Return (X, Y) of the center of cell containing provided text 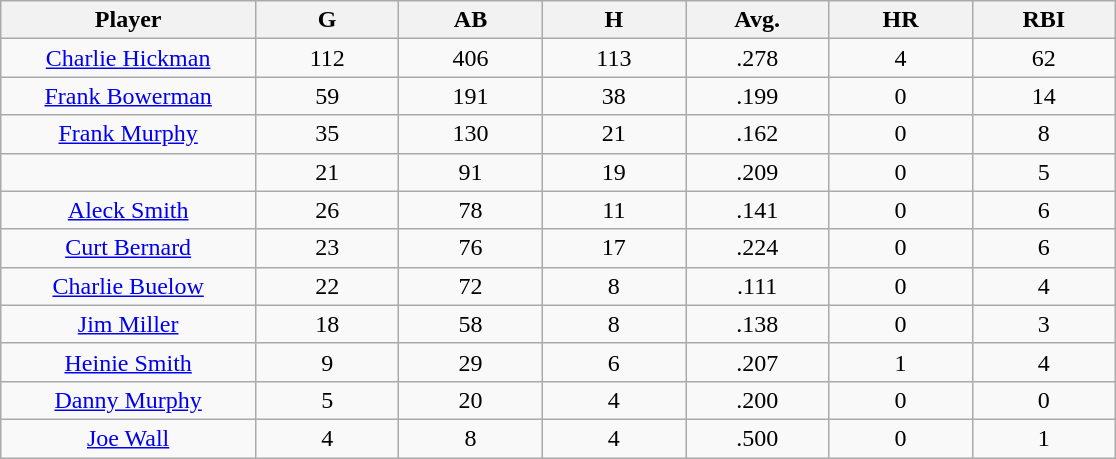
Jim Miller (128, 324)
.207 (758, 362)
76 (470, 248)
11 (614, 210)
130 (470, 134)
14 (1044, 96)
78 (470, 210)
59 (328, 96)
113 (614, 58)
91 (470, 172)
.141 (758, 210)
29 (470, 362)
AB (470, 20)
.162 (758, 134)
112 (328, 58)
Danny Murphy (128, 400)
406 (470, 58)
3 (1044, 324)
72 (470, 286)
23 (328, 248)
.138 (758, 324)
Frank Bowerman (128, 96)
Curt Bernard (128, 248)
.199 (758, 96)
18 (328, 324)
Joe Wall (128, 438)
58 (470, 324)
22 (328, 286)
20 (470, 400)
.278 (758, 58)
.200 (758, 400)
RBI (1044, 20)
19 (614, 172)
Player (128, 20)
G (328, 20)
38 (614, 96)
.111 (758, 286)
Frank Murphy (128, 134)
9 (328, 362)
HR (900, 20)
Charlie Hickman (128, 58)
.209 (758, 172)
Avg. (758, 20)
191 (470, 96)
17 (614, 248)
.500 (758, 438)
35 (328, 134)
Charlie Buelow (128, 286)
Heinie Smith (128, 362)
26 (328, 210)
Aleck Smith (128, 210)
62 (1044, 58)
.224 (758, 248)
H (614, 20)
